Return the (X, Y) coordinate for the center point of the cell that contains the specified text.  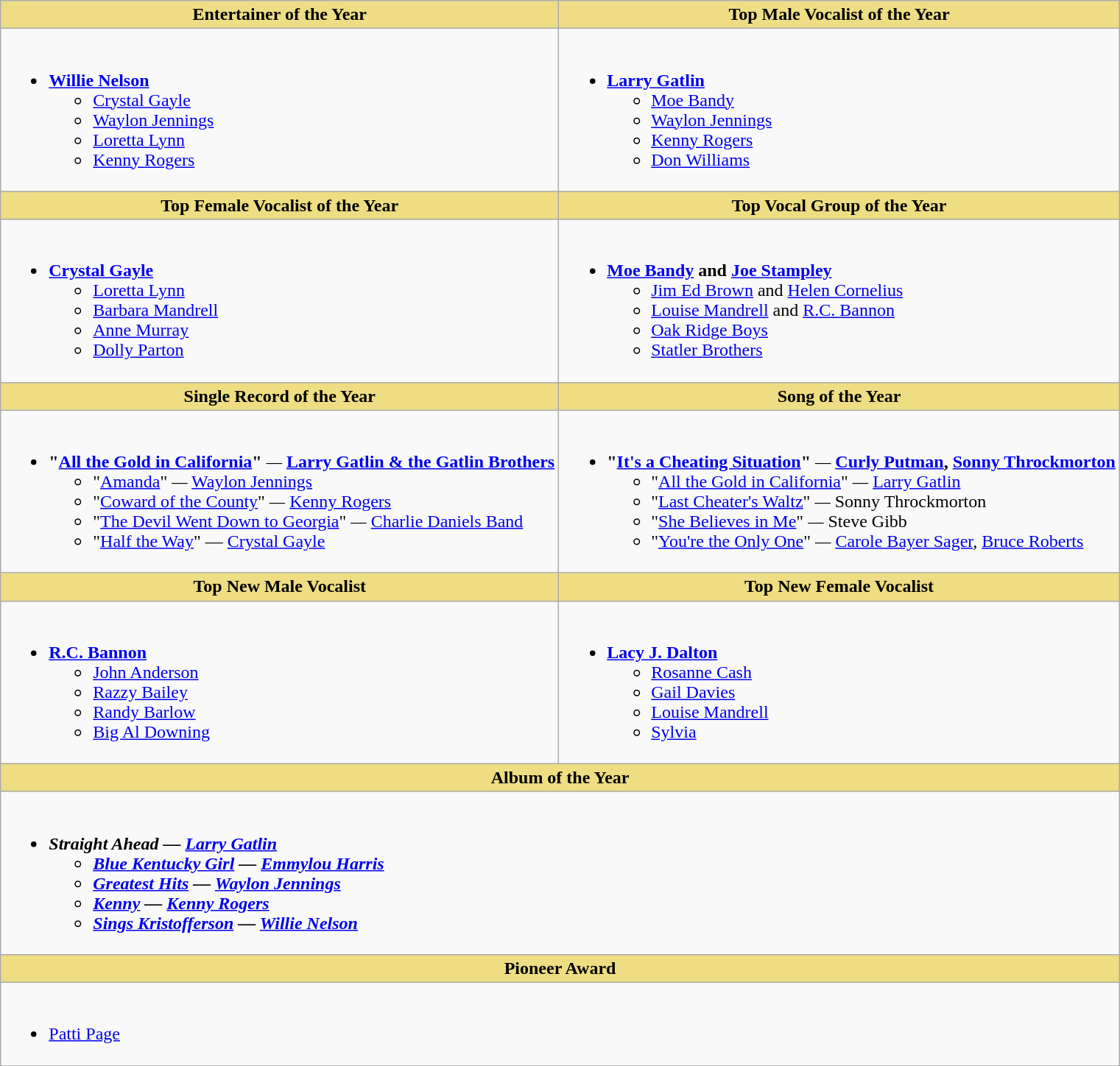
Top New Female Vocalist (839, 587)
Lacy J. DaltonRosanne CashGail DaviesLouise MandrellSylvia (839, 682)
Top Vocal Group of the Year (839, 205)
Top Female Vocalist of the Year (280, 205)
R.C. BannonJohn AndersonRazzy BaileyRandy BarlowBig Al Downing (280, 682)
Entertainer of the Year (280, 15)
Top Male Vocalist of the Year (839, 15)
Larry GatlinMoe BandyWaylon JenningsKenny RogersDon Williams (839, 110)
Top New Male Vocalist (280, 587)
Song of the Year (839, 396)
Willie NelsonCrystal GayleWaylon JenningsLoretta LynnKenny Rogers (280, 110)
Pioneer Award (560, 968)
Patti Page (560, 1023)
Single Record of the Year (280, 396)
Crystal GayleLoretta LynnBarbara MandrellAnne MurrayDolly Parton (280, 300)
Album of the Year (560, 777)
Moe Bandy and Joe StampleyJim Ed Brown and Helen CorneliusLouise Mandrell and R.C. BannonOak Ridge BoysStatler Brothers (839, 300)
